Find where the given text appears and provide that cell's center as (x, y) coordinate. 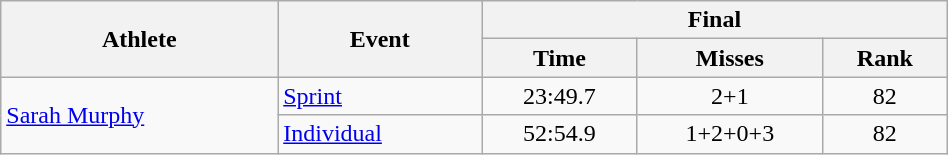
Sarah Murphy (140, 115)
Rank (884, 58)
Time (560, 58)
Final (715, 20)
Sprint (380, 96)
Misses (730, 58)
52:54.9 (560, 134)
1+2+0+3 (730, 134)
Individual (380, 134)
23:49.7 (560, 96)
Athlete (140, 39)
2+1 (730, 96)
Event (380, 39)
